Locate the cell with the specified text and output its (X, Y) center coordinate. 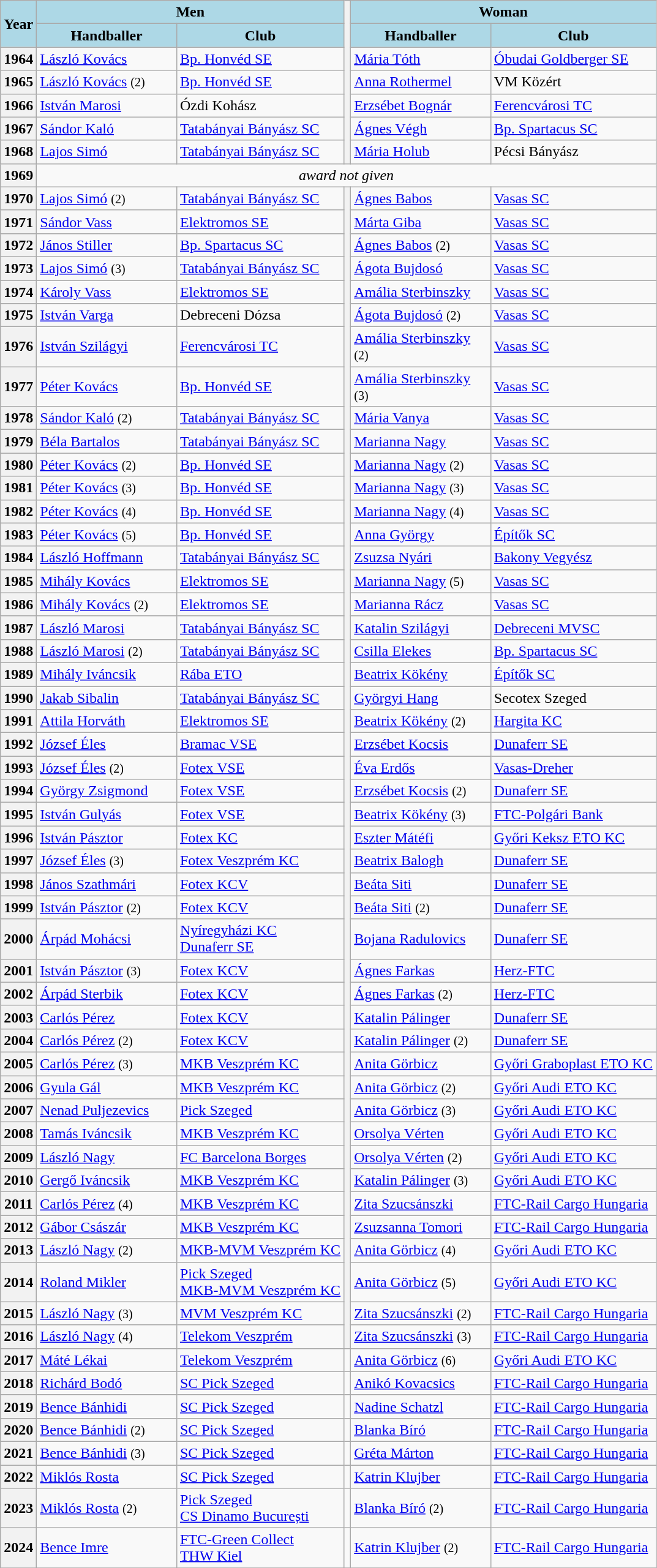
Győri Graboplast ETO KC (573, 1063)
Zsuzsanna Tomori (421, 1227)
József Éles (107, 745)
Lajos Simó (3) (107, 268)
2001 (18, 970)
László Nagy (107, 1157)
Zsuzsa Nyári (421, 558)
1965 (18, 82)
Bramac VSE (260, 745)
Gyula Gál (107, 1087)
Erzsébet Kocsis (2) (421, 791)
Beatrix Kökény (421, 674)
Marianna Nagy (3) (421, 488)
Orsolya Vérten (2) (421, 1157)
Mária Holub (421, 152)
László Marosi (2) (107, 651)
Attila Horváth (107, 721)
1999 (18, 907)
Nenad Puljezevics (107, 1111)
István Gulyás (107, 814)
Eszter Mátéfi (421, 838)
Amália Sterbinszky (2) (421, 347)
Marianna Nagy (5) (421, 581)
Debreceni Dózsa (260, 315)
Jakab Sibalin (107, 697)
Bence Bánhidi (107, 1406)
József Éles (2) (107, 768)
1994 (18, 791)
Erzsébet Kocsis (421, 745)
1981 (18, 488)
Vasas-Dreher (573, 768)
1969 (18, 175)
Beatrix Balogh (421, 861)
2005 (18, 1063)
1995 (18, 814)
Year (18, 24)
Anita Görbicz (421, 1063)
Blanka Bíró (421, 1430)
Gábor Császár (107, 1227)
1980 (18, 465)
2006 (18, 1087)
László Nagy (3) (107, 1313)
Amália Sterbinszky (3) (421, 387)
1982 (18, 511)
Carlós Pérez (2) (107, 1040)
Óbudai Goldberger SE (573, 59)
Anna Rothermel (421, 82)
Bakony Vegyész (573, 558)
2004 (18, 1040)
2003 (18, 1017)
Máté Lékai (107, 1360)
Marianna Nagy (421, 441)
Péter Kovács (107, 387)
1984 (18, 558)
Anita Görbicz (4) (421, 1250)
Ágnes Végh (421, 129)
Carlós Pérez (4) (107, 1204)
László Nagy (2) (107, 1250)
Katalin Pálinger (421, 1017)
Miklós Rosta (2) (107, 1509)
VM Közért (573, 82)
2019 (18, 1406)
István Pásztor (107, 838)
Blanka Bíró (2) (421, 1509)
Katrin Klujber (421, 1476)
Árpád Sterbik (107, 994)
2014 (18, 1282)
1976 (18, 347)
Sándor Vass (107, 222)
2022 (18, 1476)
Zita Szucsánszki (2) (421, 1313)
Lajos Simó (107, 152)
Bence Bánhidi (2) (107, 1430)
Csilla Elekes (421, 651)
Miklós Rosta (107, 1476)
Györgyi Hang (421, 697)
1977 (18, 387)
János Szathmári (107, 884)
Ágota Bujdosó (2) (421, 315)
László Nagy (4) (107, 1337)
Károly Vass (107, 292)
Pick Szeged (260, 1111)
Péter Kovács (3) (107, 488)
1971 (18, 222)
2008 (18, 1134)
1973 (18, 268)
Győri Keksz ETO KC (573, 838)
2007 (18, 1111)
1997 (18, 861)
László Marosi (107, 628)
Béla Bartalos (107, 441)
Fotex KC (260, 838)
Gergő Iváncsik (107, 1180)
award not given (347, 175)
László Hoffmann (107, 558)
1964 (18, 59)
Ágnes Babos (421, 198)
Carlós Pérez (107, 1017)
1996 (18, 838)
1992 (18, 745)
1988 (18, 651)
Ágnes Babos (2) (421, 245)
Sándor Kaló (2) (107, 418)
2013 (18, 1250)
Beatrix Kökény (3) (421, 814)
István Pásztor (3) (107, 970)
Mária Vanya (421, 418)
1998 (18, 884)
Richárd Bodó (107, 1383)
Marianna Rácz (421, 604)
Éva Erdős (421, 768)
1967 (18, 129)
1991 (18, 721)
István Varga (107, 315)
Secotex Szeged (573, 697)
Woman (503, 12)
Zita Szucsánszki (421, 1204)
Márta Giba (421, 222)
Bojana Radulovics (421, 939)
Marianna Nagy (4) (421, 511)
MKB-MVM Veszprém KC (260, 1250)
1974 (18, 292)
Mihály Iváncsik (107, 674)
Mária Tóth (421, 59)
2002 (18, 994)
László Kovács (2) (107, 82)
Ágnes Farkas (421, 970)
János Stiller (107, 245)
1975 (18, 315)
István Szilágyi (107, 347)
István Marosi (107, 105)
Marianna Nagy (2) (421, 465)
Bence Imre (107, 1548)
Pécsi Bányász (573, 152)
Debreceni MVSC (573, 628)
1966 (18, 105)
1983 (18, 535)
FC Barcelona Borges (260, 1157)
1990 (18, 697)
2024 (18, 1548)
Anita Görbicz (3) (421, 1111)
1970 (18, 198)
Péter Kovács (2) (107, 465)
Katrin Klujber (2) (421, 1548)
Sándor Kaló (107, 129)
1978 (18, 418)
2015 (18, 1313)
Anita Görbicz (6) (421, 1360)
MVM Veszprém KC (260, 1313)
2023 (18, 1509)
2000 (18, 939)
1979 (18, 441)
Anita Görbicz (2) (421, 1087)
László Kovács (107, 59)
Men (190, 12)
Beatrix Kökény (2) (421, 721)
2021 (18, 1453)
2011 (18, 1204)
Katalin Pálinger (3) (421, 1180)
1987 (18, 628)
Nyíregyházi KC Dunaferr SE (260, 939)
2020 (18, 1430)
1985 (18, 581)
István Pásztor (2) (107, 907)
1968 (18, 152)
Anita Görbicz (5) (421, 1282)
FTC-Green Collect THW Kiel (260, 1548)
Árpád Mohácsi (107, 939)
Erzsébet Bognár (421, 105)
Nadine Schatzl (421, 1406)
Anikó Kovacsics (421, 1383)
2018 (18, 1383)
Rába ETO (260, 674)
Bence Bánhidi (3) (107, 1453)
Mihály Kovács (2) (107, 604)
2016 (18, 1337)
1993 (18, 768)
József Éles (3) (107, 861)
2010 (18, 1180)
FTC-Polgári Bank (573, 814)
Péter Kovács (5) (107, 535)
Beáta Siti (421, 884)
Pick Szeged CS Dinamo București (260, 1509)
Péter Kovács (4) (107, 511)
Amália Sterbinszky (421, 292)
Zita Szucsánszki (3) (421, 1337)
Katalin Pálinger (2) (421, 1040)
Katalin Szilágyi (421, 628)
Ágnes Farkas (2) (421, 994)
Gréta Márton (421, 1453)
Ózdi Kohász (260, 105)
2017 (18, 1360)
1986 (18, 604)
1972 (18, 245)
Orsolya Vérten (421, 1134)
Mihály Kovács (107, 581)
Beáta Siti (2) (421, 907)
György Zsigmond (107, 791)
Tamás Iváncsik (107, 1134)
Carlós Pérez (3) (107, 1063)
Anna György (421, 535)
Lajos Simó (2) (107, 198)
2012 (18, 1227)
Hargita KC (573, 721)
Fotex Veszprém KC (260, 861)
Ágota Bujdosó (421, 268)
Roland Mikler (107, 1282)
1989 (18, 674)
Pick Szeged MKB-MVM Veszprém KC (260, 1282)
2009 (18, 1157)
